Detect which cell encompasses the target text, then output its (x, y) center coordinate. 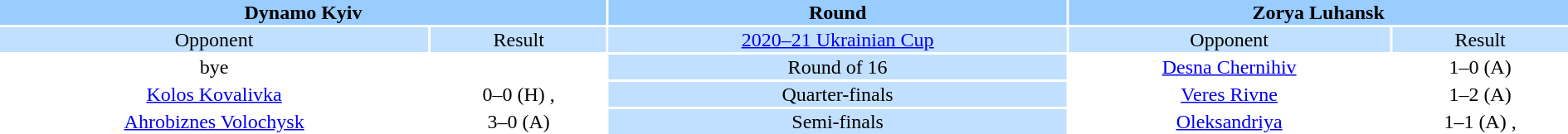
Oleksandriya (1230, 122)
Ahrobiznes Volochysk (214, 122)
Zorya Luhansk (1318, 12)
2020–21 Ukrainian Cup (838, 40)
Dynamo Kyiv (304, 12)
1–0 (A) (1480, 67)
Round (838, 12)
Kolos Kovalivka (214, 94)
Desna Chernihiv (1230, 67)
1–1 (A) , (1480, 122)
0–0 (H) , (519, 94)
3–0 (A) (519, 122)
Round of 16 (838, 67)
1–2 (A) (1480, 94)
Semi-finals (838, 122)
Veres Rivne (1230, 94)
bye (214, 67)
Quarter-finals (838, 94)
